Return [X, Y] of the center of cell containing provided text 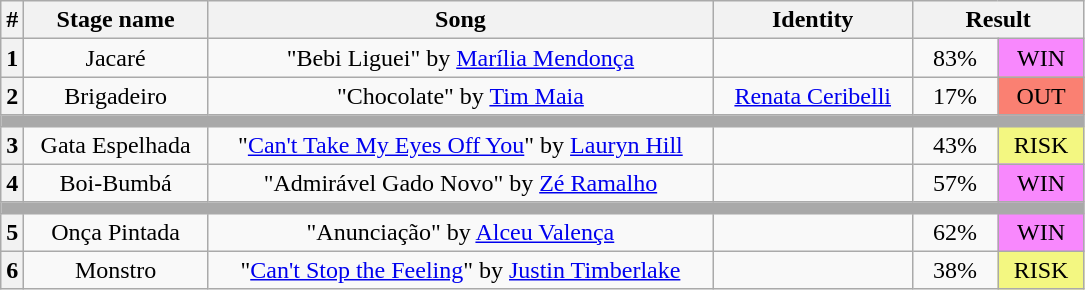
"Chocolate" by Tim Maia [460, 96]
Stage name [116, 20]
4 [12, 183]
"Admirável Gado Novo" by Zé Ramalho [460, 183]
57% [955, 183]
"Can't Stop the Feeling" by Justin Timberlake [460, 270]
17% [955, 96]
OUT [1041, 96]
3 [12, 145]
"Anunciação" by Alceu Valença [460, 232]
83% [955, 58]
Brigadeiro [116, 96]
Result [998, 20]
6 [12, 270]
62% [955, 232]
Renata Ceribelli [812, 96]
Gata Espelhada [116, 145]
"Can't Take My Eyes Off You" by Lauryn Hill [460, 145]
Identity [812, 20]
Song [460, 20]
Onça Pintada [116, 232]
Boi-Bumbá [116, 183]
1 [12, 58]
5 [12, 232]
Monstro [116, 270]
Jacaré [116, 58]
2 [12, 96]
# [12, 20]
"Bebi Liguei" by Marília Mendonça [460, 58]
38% [955, 270]
43% [955, 145]
